Determine the [X, Y] coordinate at the center of the cell enclosing the given text.  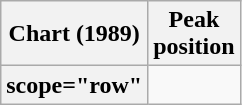
Chart (1989) [74, 34]
scope="row" [74, 85]
Peakposition [194, 34]
